Determine the (X, Y) coordinate at the center of the cell enclosing the given text.  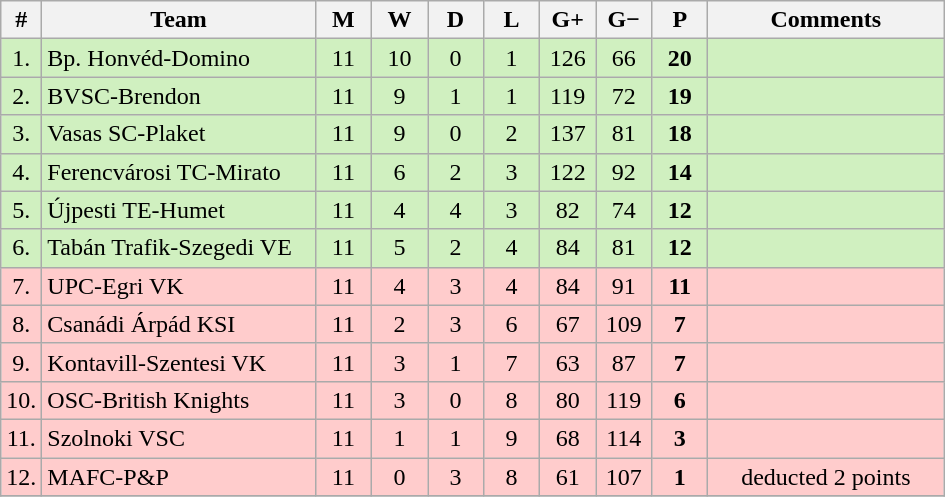
72 (624, 96)
9. (22, 362)
Vasas SC-Plaket (179, 134)
deducted 2 points (826, 477)
5 (399, 248)
8. (22, 324)
Ferencvárosi TC-Mirato (179, 172)
107 (624, 477)
10 (399, 58)
Bp. Honvéd-Domino (179, 58)
G+ (568, 20)
OSC-British Knights (179, 400)
7. (22, 286)
3. (22, 134)
6. (22, 248)
66 (624, 58)
80 (568, 400)
BVSC-Brendon (179, 96)
91 (624, 286)
Csanádi Árpád KSI (179, 324)
MAFC-P&P (179, 477)
68 (568, 438)
G− (624, 20)
87 (624, 362)
82 (568, 210)
11. (22, 438)
12. (22, 477)
114 (624, 438)
122 (568, 172)
14 (680, 172)
61 (568, 477)
Újpesti TE-Humet (179, 210)
D (456, 20)
Tabán Trafik-Szegedi VE (179, 248)
Szolnoki VSC (179, 438)
Comments (826, 20)
Team (179, 20)
P (680, 20)
10. (22, 400)
126 (568, 58)
2. (22, 96)
20 (680, 58)
18 (680, 134)
4. (22, 172)
# (22, 20)
Kontavill-Szentesi VK (179, 362)
92 (624, 172)
L (512, 20)
67 (568, 324)
109 (624, 324)
63 (568, 362)
UPC-Egri VK (179, 286)
W (399, 20)
19 (680, 96)
5. (22, 210)
74 (624, 210)
137 (568, 134)
1. (22, 58)
M (343, 20)
